From the cell containing the given text, extract its center point as (X, Y) coordinate. 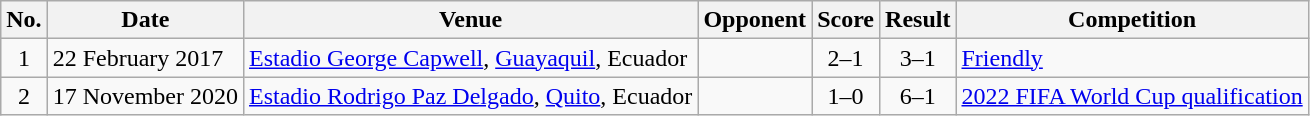
Estadio George Capwell, Guayaquil, Ecuador (471, 58)
Result (918, 20)
No. (24, 20)
Competition (1132, 20)
Friendly (1132, 58)
Venue (471, 20)
3–1 (918, 58)
6–1 (918, 96)
22 February 2017 (145, 58)
2022 FIFA World Cup qualification (1132, 96)
Estadio Rodrigo Paz Delgado, Quito, Ecuador (471, 96)
1–0 (846, 96)
Opponent (755, 20)
2 (24, 96)
2–1 (846, 58)
Date (145, 20)
17 November 2020 (145, 96)
Score (846, 20)
1 (24, 58)
